Return the [X, Y] coordinate for the center point of the cell that contains the specified text.  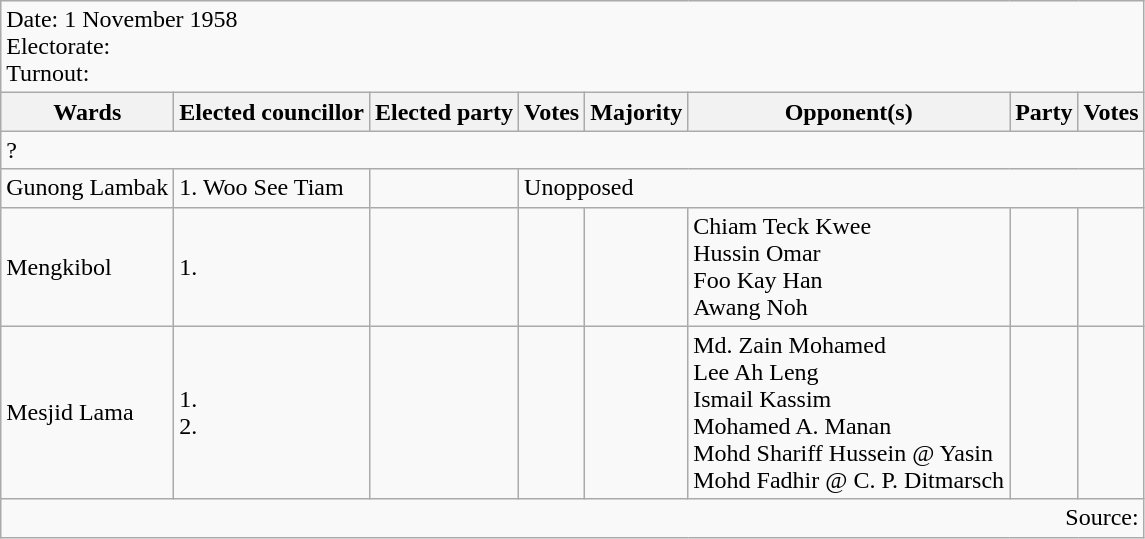
Mesjid Lama [88, 412]
Mengkibol [88, 266]
Opponent(s) [849, 112]
Source: [572, 518]
Majority [636, 112]
Elected councillor [272, 112]
1. [272, 266]
Chiam Teck KweeHussin OmarFoo Kay HanAwang Noh [849, 266]
Gunong Lambak [88, 188]
Unopposed [832, 188]
Elected party [444, 112]
Date: 1 November 1958Electorate: Turnout: [572, 47]
Party [1044, 112]
Md. Zain MohamedLee Ah LengIsmail KassimMohamed A. MananMohd Shariff Hussein @ YasinMohd Fadhir @ C. P. Ditmarsch [849, 412]
Wards [88, 112]
? [572, 150]
1.2. [272, 412]
1. Woo See Tiam [272, 188]
